Pinpoint the cell where the given text exists, returning its (x, y) midpoint coordinate. 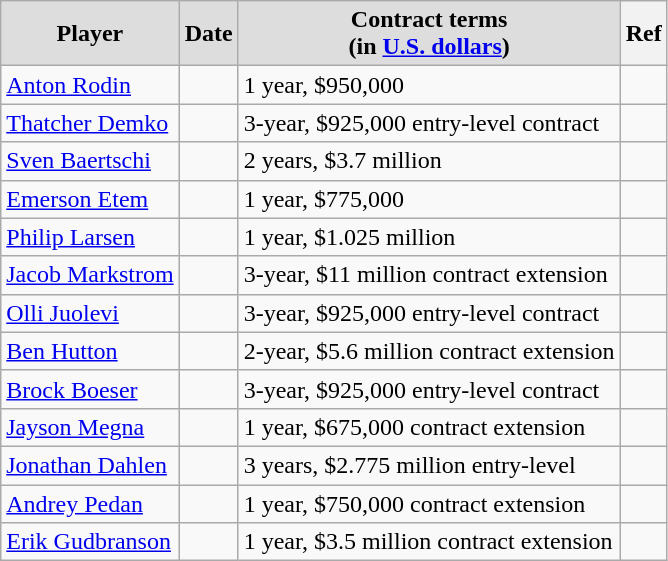
Brock Boeser (90, 389)
2 years, $3.7 million (429, 161)
Thatcher Demko (90, 123)
Andrey Pedan (90, 503)
Player (90, 34)
Date (208, 34)
1 year, $1.025 million (429, 237)
Ben Hutton (90, 351)
Anton Rodin (90, 85)
3 years, $2.775 million entry-level (429, 465)
Erik Gudbranson (90, 542)
Philip Larsen (90, 237)
Ref (644, 34)
Olli Juolevi (90, 313)
1 year, $750,000 contract extension (429, 503)
1 year, $3.5 million contract extension (429, 542)
Emerson Etem (90, 199)
Sven Baertschi (90, 161)
1 year, $950,000 (429, 85)
2-year, $5.6 million contract extension (429, 351)
Jacob Markstrom (90, 275)
1 year, $775,000 (429, 199)
1 year, $675,000 contract extension (429, 427)
Jonathan Dahlen (90, 465)
Jayson Megna (90, 427)
Contract terms(in U.S. dollars) (429, 34)
3-year, $11 million contract extension (429, 275)
